Output the [x, y] coordinate of the center of the cell containing the given text.  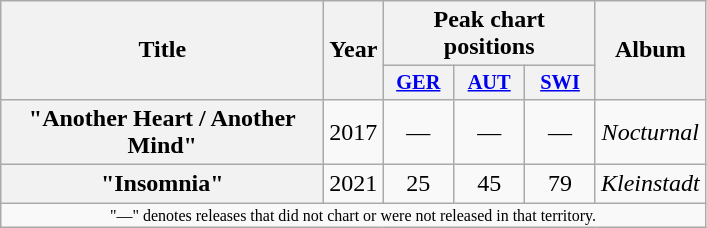
2017 [354, 132]
"—" denotes releases that did not chart or were not released in that territory. [353, 215]
SWI [560, 83]
"Another Heart / Another Mind" [162, 132]
25 [418, 184]
Year [354, 50]
2021 [354, 184]
GER [418, 83]
Nocturnal [650, 132]
Kleinstadt [650, 184]
Peak chart positions [490, 34]
Title [162, 50]
AUT [490, 83]
Album [650, 50]
45 [490, 184]
"Insomnia" [162, 184]
79 [560, 184]
